Extract the (X, Y) coordinate from the center of the cell holding the provided text.  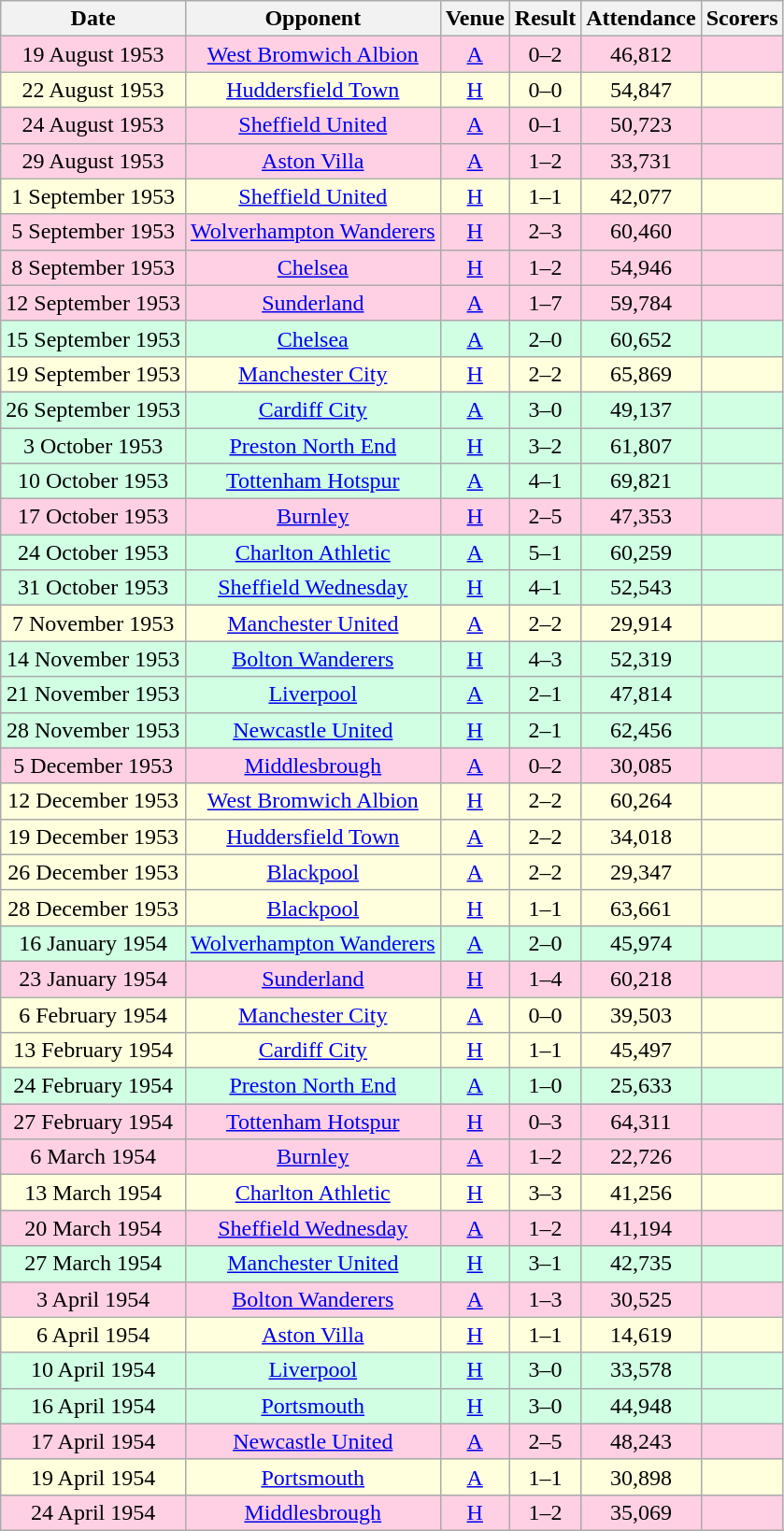
42,735 (641, 1264)
2–3 (545, 232)
17 October 1953 (93, 517)
3–2 (545, 446)
3 April 1954 (93, 1299)
Scorers (742, 19)
60,259 (641, 552)
Opponent (312, 19)
6 April 1954 (93, 1335)
48,243 (641, 1441)
23 January 1954 (93, 979)
25,633 (641, 1086)
65,869 (641, 374)
47,814 (641, 694)
0–3 (545, 1122)
24 February 1954 (93, 1086)
33,731 (641, 161)
3–1 (545, 1264)
30,898 (641, 1477)
1–0 (545, 1086)
14,619 (641, 1335)
19 December 1953 (93, 837)
28 December 1953 (93, 908)
3–3 (545, 1193)
0–1 (545, 125)
7 November 1953 (93, 623)
39,503 (641, 1014)
54,946 (641, 267)
1–4 (545, 979)
21 November 1953 (93, 694)
24 October 1953 (93, 552)
13 March 1954 (93, 1193)
60,264 (641, 801)
3 October 1953 (93, 446)
52,319 (641, 659)
22 August 1953 (93, 90)
10 April 1954 (93, 1370)
19 April 1954 (93, 1477)
47,353 (641, 517)
Venue (475, 19)
62,456 (641, 730)
Date (93, 19)
61,807 (641, 446)
1 September 1953 (93, 196)
63,661 (641, 908)
45,497 (641, 1051)
17 April 1954 (93, 1441)
29,347 (641, 872)
45,974 (641, 943)
8 September 1953 (93, 267)
Attendance (641, 19)
6 February 1954 (93, 1014)
26 September 1953 (93, 409)
41,256 (641, 1193)
46,812 (641, 54)
60,218 (641, 979)
35,069 (641, 1512)
50,723 (641, 125)
34,018 (641, 837)
60,652 (641, 338)
24 April 1954 (93, 1512)
31 October 1953 (93, 588)
30,525 (641, 1299)
14 November 1953 (93, 659)
27 February 1954 (93, 1122)
16 April 1954 (93, 1406)
16 January 1954 (93, 943)
22,726 (641, 1157)
1–7 (545, 303)
24 August 1953 (93, 125)
20 March 1954 (93, 1228)
64,311 (641, 1122)
15 September 1953 (93, 338)
27 March 1954 (93, 1264)
60,460 (641, 232)
52,543 (641, 588)
29,914 (641, 623)
10 October 1953 (93, 481)
29 August 1953 (93, 161)
44,948 (641, 1406)
54,847 (641, 90)
5 September 1953 (93, 232)
12 December 1953 (93, 801)
41,194 (641, 1228)
33,578 (641, 1370)
19 September 1953 (93, 374)
69,821 (641, 481)
42,077 (641, 196)
12 September 1953 (93, 303)
49,137 (641, 409)
6 March 1954 (93, 1157)
Result (545, 19)
13 February 1954 (93, 1051)
19 August 1953 (93, 54)
5–1 (545, 552)
1–3 (545, 1299)
5 December 1953 (93, 765)
30,085 (641, 765)
26 December 1953 (93, 872)
59,784 (641, 303)
28 November 1953 (93, 730)
4–3 (545, 659)
